Determine the (x, y) coordinate at the center of the cell enclosing the given text.  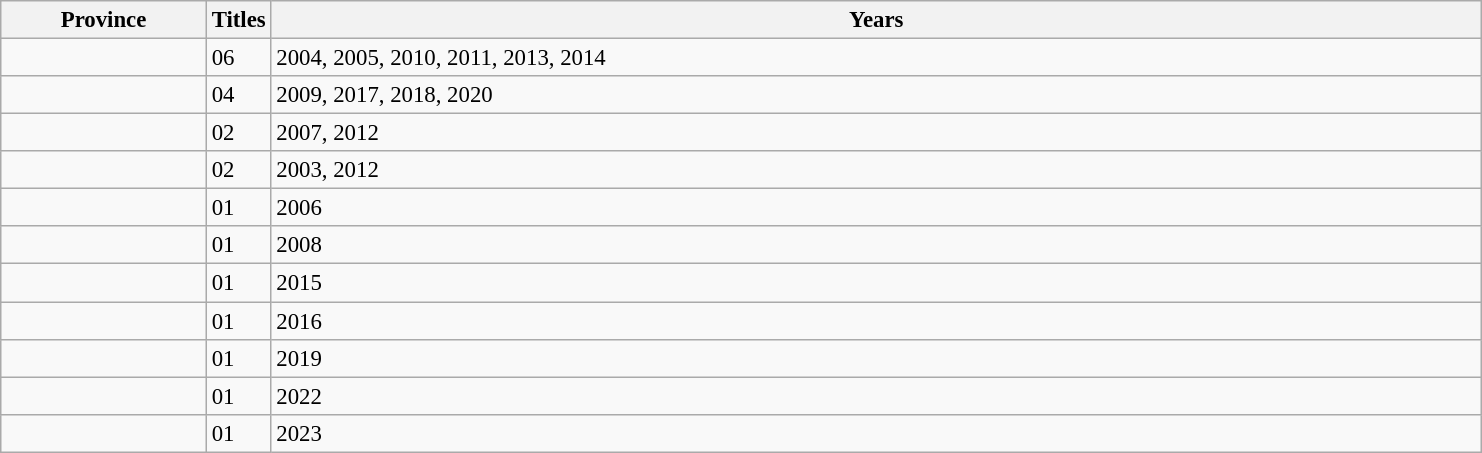
Province (104, 20)
06 (238, 58)
04 (238, 95)
2016 (876, 321)
Years (876, 20)
2023 (876, 433)
2008 (876, 245)
2022 (876, 396)
2007, 2012 (876, 133)
2015 (876, 283)
2004, 2005, 2010, 2011, 2013, 2014 (876, 58)
2009, 2017, 2018, 2020 (876, 95)
2003, 2012 (876, 170)
2006 (876, 208)
2019 (876, 358)
Titles (238, 20)
